Return the (x, y) coordinate for the center point of the cell that contains the specified text.  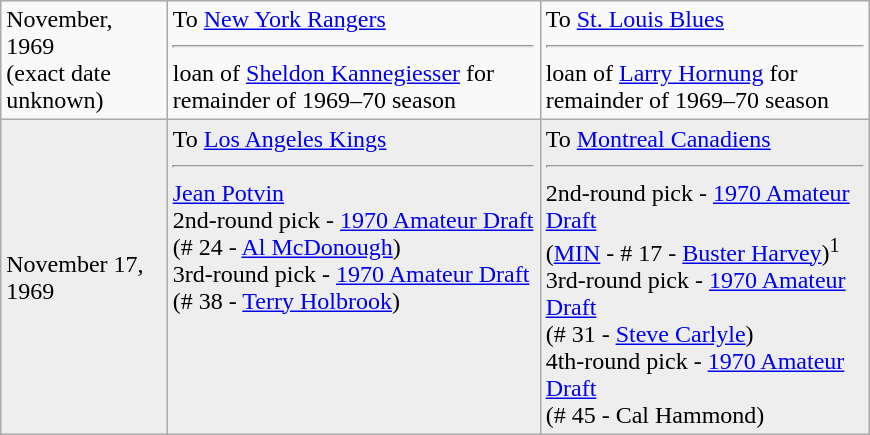
November, 1969(exact date unknown) (84, 60)
November 17, 1969 (84, 278)
To New York Rangersloan of Sheldon Kannegiesser for remainder of 1969–70 season (354, 60)
To Los Angeles KingsJean Potvin2nd-round pick - 1970 Amateur Draft(# 24 - Al McDonough)3rd-round pick - 1970 Amateur Draft(# 38 - Terry Holbrook) (354, 278)
To St. Louis Bluesloan of Larry Hornung for remainder of 1969–70 season (704, 60)
